Capture the cell that displays the provided text and extract its (X, Y) central coordinate. 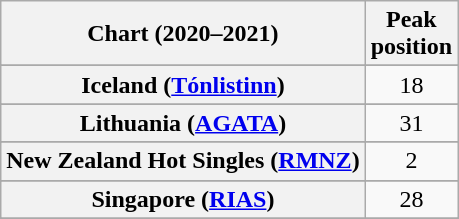
Lithuania (AGATA) (183, 123)
Singapore (RIAS) (183, 199)
31 (411, 123)
Iceland (Tónlistinn) (183, 85)
28 (411, 199)
Chart (2020–2021) (183, 34)
New Zealand Hot Singles (RMNZ) (183, 161)
18 (411, 85)
Peakposition (411, 34)
2 (411, 161)
